Return the [x, y] coordinate for the center point of the cell that contains the specified text.  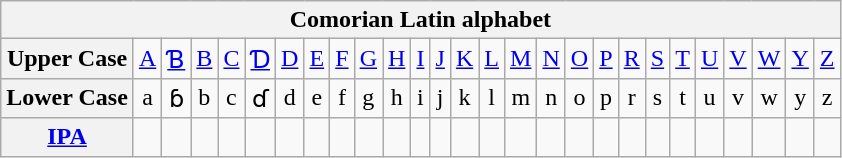
p [606, 98]
i [420, 98]
N [551, 59]
g [368, 98]
c [232, 98]
J [440, 59]
O [579, 59]
ɓ [176, 98]
m [521, 98]
w [769, 98]
Upper Case [68, 59]
Lower Case [68, 98]
n [551, 98]
j [440, 98]
t [683, 98]
U [709, 59]
e [317, 98]
P [606, 59]
F [342, 59]
u [709, 98]
C [232, 59]
B [204, 59]
I [420, 59]
v [738, 98]
ɗ [260, 98]
y [800, 98]
Ɗ [260, 59]
z [827, 98]
l [492, 98]
Comorian Latin alphabet [420, 20]
h [396, 98]
IPA [68, 137]
S [657, 59]
A [147, 59]
T [683, 59]
M [521, 59]
Y [800, 59]
V [738, 59]
W [769, 59]
Ɓ [176, 59]
H [396, 59]
E [317, 59]
Z [827, 59]
r [632, 98]
G [368, 59]
R [632, 59]
D [290, 59]
K [464, 59]
b [204, 98]
s [657, 98]
d [290, 98]
f [342, 98]
o [579, 98]
a [147, 98]
L [492, 59]
k [464, 98]
